For the text-containing cell, return its midpoint in [x, y] coordinate format. 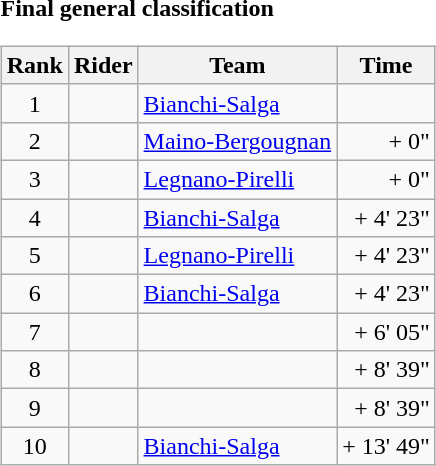
Time [386, 65]
8 [34, 370]
+ 6' 05" [386, 332]
Rider [103, 65]
2 [34, 141]
5 [34, 256]
6 [34, 294]
Rank [34, 65]
Team [238, 65]
7 [34, 332]
10 [34, 446]
+ 13' 49" [386, 446]
Maino-Bergougnan [238, 141]
1 [34, 103]
4 [34, 217]
9 [34, 408]
3 [34, 179]
